Determine the (X, Y) coordinate at the center of the cell enclosing the given text.  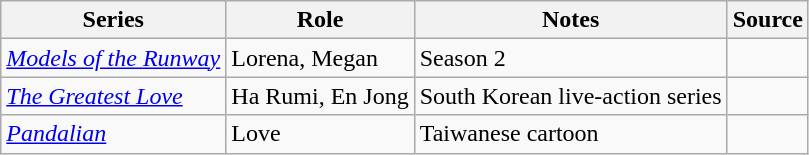
Models of the Runway (114, 58)
Role (320, 20)
Love (320, 134)
Ha Rumi, En Jong (320, 96)
Season 2 (570, 58)
The Greatest Love (114, 96)
Source (768, 20)
South Korean live-action series (570, 96)
Series (114, 20)
Pandalian (114, 134)
Taiwanese cartoon (570, 134)
Lorena, Megan (320, 58)
Notes (570, 20)
